Find where the given text appears and provide that cell's center as (X, Y) coordinate. 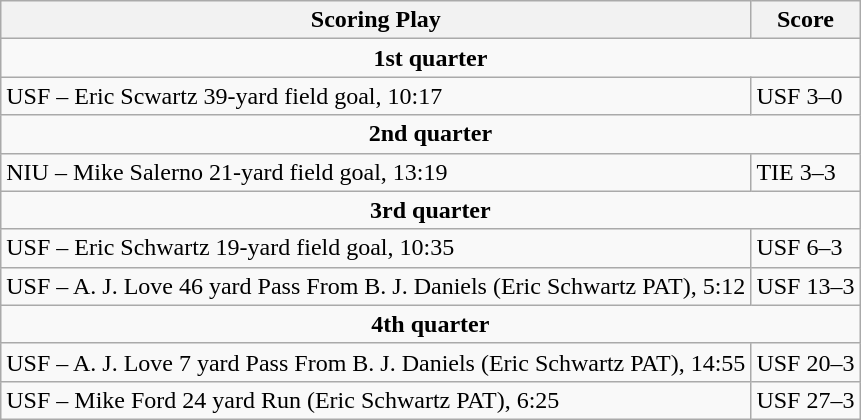
4th quarter (430, 324)
USF 20–3 (806, 362)
1st quarter (430, 58)
USF 6–3 (806, 248)
USF 13–3 (806, 286)
TIE 3–3 (806, 172)
Scoring Play (376, 20)
USF – A. J. Love 7 yard Pass From B. J. Daniels (Eric Schwartz PAT), 14:55 (376, 362)
USF 27–3 (806, 400)
USF 3–0 (806, 96)
USF – A. J. Love 46 yard Pass From B. J. Daniels (Eric Schwartz PAT), 5:12 (376, 286)
USF – Eric Schwartz 19-yard field goal, 10:35 (376, 248)
USF – Mike Ford 24 yard Run (Eric Schwartz PAT), 6:25 (376, 400)
NIU – Mike Salerno 21-yard field goal, 13:19 (376, 172)
2nd quarter (430, 134)
USF – Eric Scwartz 39-yard field goal, 10:17 (376, 96)
Score (806, 20)
3rd quarter (430, 210)
